Search for the cell housing the specified text and yield its (x, y) center coordinate. 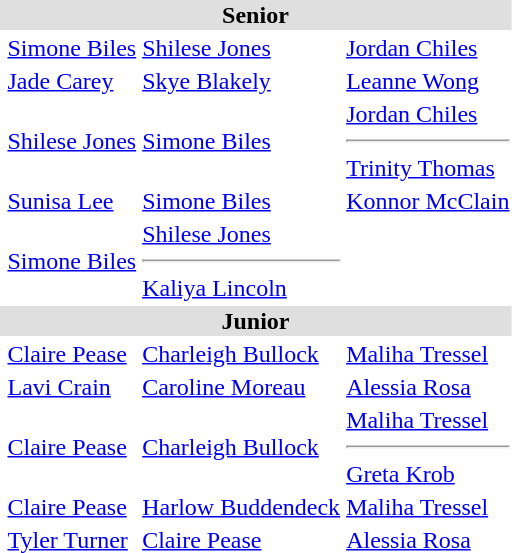
Shilese JonesKaliya Lincoln (242, 261)
Jordan Chiles (428, 48)
Sunisa Lee (72, 201)
Maliha TresselGreta Krob (428, 447)
Senior (256, 15)
Alessia Rosa (428, 387)
Lavi Crain (72, 387)
Jordan ChilesTrinity Thomas (428, 141)
Jade Carey (72, 81)
Junior (256, 321)
Skye Blakely (242, 81)
Leanne Wong (428, 81)
Caroline Moreau (242, 387)
Harlow Buddendeck (242, 507)
Konnor McClain (428, 201)
